Return the [X, Y] coordinate for the center point of the cell that contains the specified text.  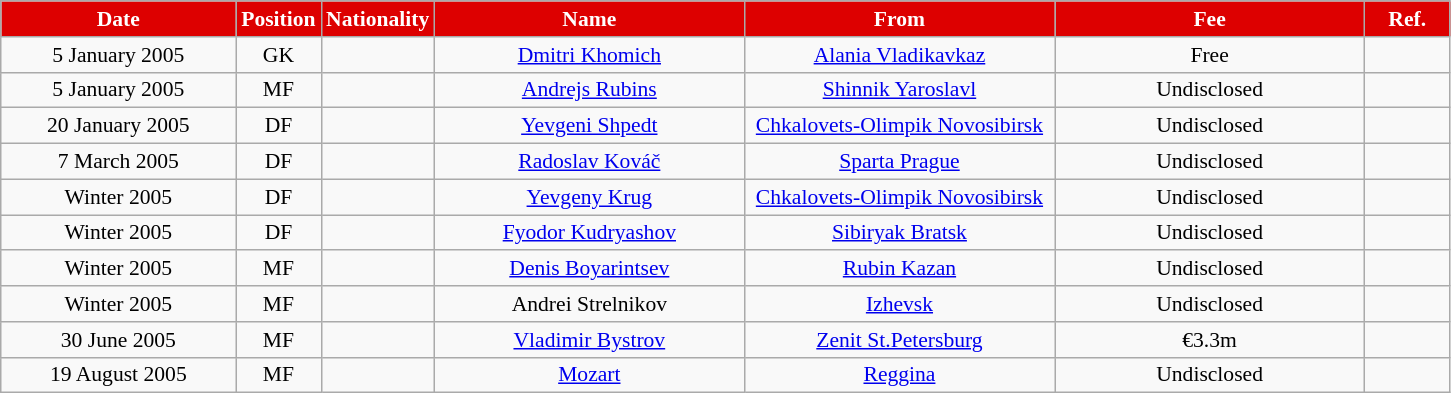
Reggina [899, 375]
7 March 2005 [118, 162]
Yevgeny Krug [589, 197]
Denis Boyarintsev [589, 269]
30 June 2005 [118, 340]
Date [118, 19]
19 August 2005 [118, 375]
Alania Vladikavkaz [899, 55]
Fee [1210, 19]
€3.3m [1210, 340]
Fyodor Kudryashov [589, 233]
Andrei Strelnikov [589, 304]
Position [278, 19]
Yevgeni Shpedt [589, 126]
Izhevsk [899, 304]
GK [278, 55]
Free [1210, 55]
Dmitri Khomich [589, 55]
Rubin Kazan [899, 269]
Radoslav Kováč [589, 162]
Sparta Prague [899, 162]
Vladimir Bystrov [589, 340]
Ref. [1408, 19]
Nationality [378, 19]
Andrejs Rubins [589, 90]
Shinnik Yaroslavl [899, 90]
20 January 2005 [118, 126]
Mozart [589, 375]
From [899, 19]
Sibiryak Bratsk [899, 233]
Name [589, 19]
Zenit St.Petersburg [899, 340]
